Return (x, y) of the center of cell containing provided text 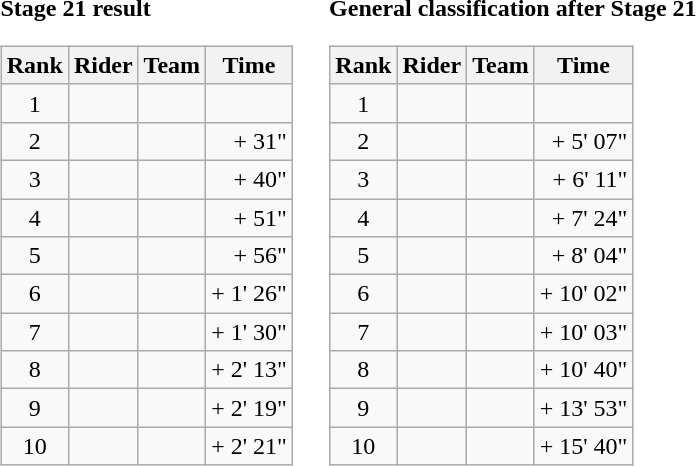
+ 5' 07" (584, 141)
+ 56" (250, 256)
+ 10' 02" (584, 294)
+ 13' 53" (584, 408)
+ 2' 21" (250, 446)
+ 10' 40" (584, 370)
+ 7' 24" (584, 217)
+ 2' 13" (250, 370)
+ 1' 26" (250, 294)
+ 8' 04" (584, 256)
+ 51" (250, 217)
+ 1' 30" (250, 332)
+ 6' 11" (584, 179)
+ 40" (250, 179)
+ 15' 40" (584, 446)
+ 31" (250, 141)
+ 10' 03" (584, 332)
+ 2' 19" (250, 408)
